Capture the cell that displays the provided text and extract its [X, Y] central coordinate. 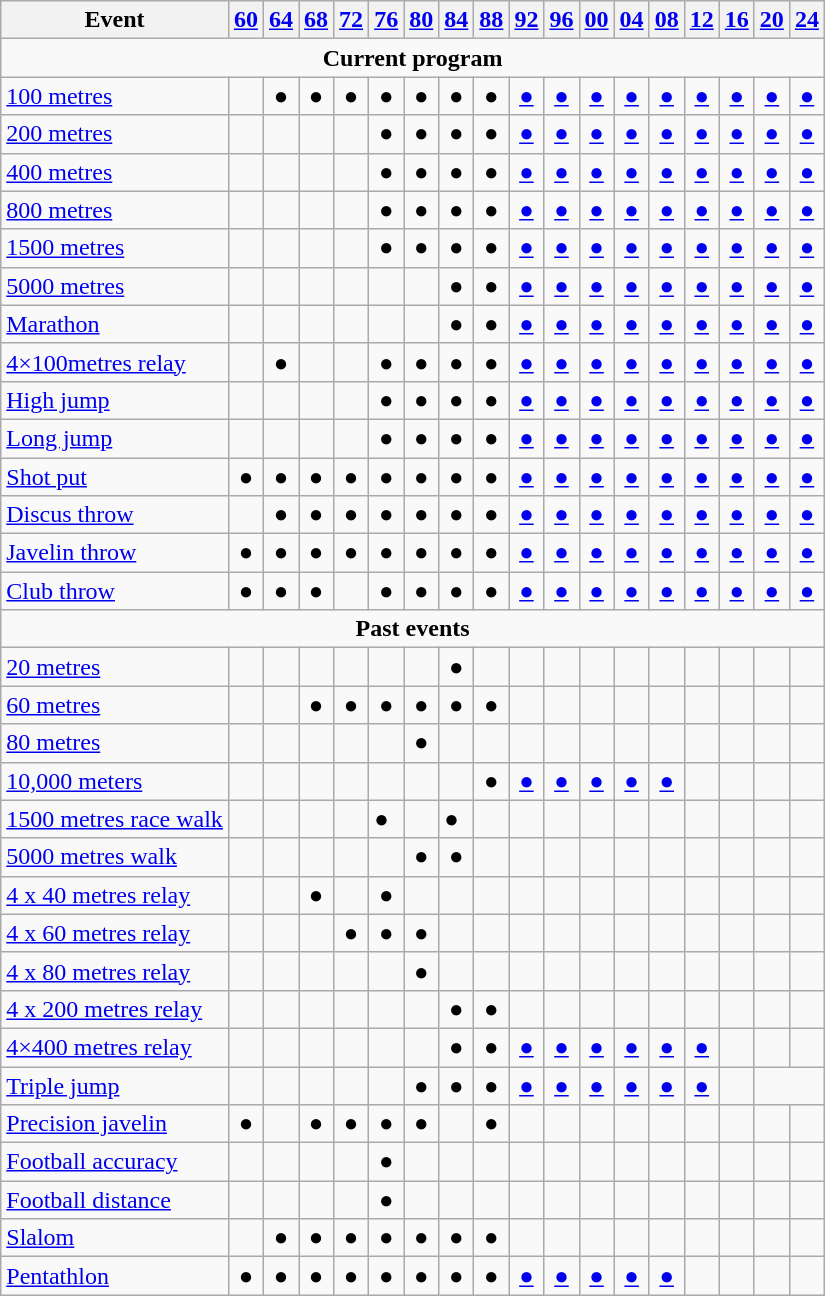
Past events [413, 629]
5000 metres walk [115, 857]
60 [246, 20]
4 x 60 metres relay [115, 933]
24 [806, 20]
Football accuracy [115, 1162]
High jump [115, 400]
200 metres [115, 134]
84 [456, 20]
100 metres [115, 96]
92 [526, 20]
68 [316, 20]
76 [386, 20]
4×400 metres relay [115, 1047]
00 [596, 20]
Shot put [115, 477]
12 [702, 20]
4 x 40 metres relay [115, 895]
96 [562, 20]
1500 metres race walk [115, 819]
10,000 meters [115, 781]
400 metres [115, 172]
1500 metres [115, 248]
4×100metres relay [115, 362]
Marathon [115, 324]
Triple jump [115, 1085]
Discus throw [115, 515]
4 x 80 metres relay [115, 971]
80 metres [115, 743]
800 metres [115, 210]
4 x 200 metres relay [115, 1009]
Event [115, 20]
Long jump [115, 438]
16 [736, 20]
Precision javelin [115, 1124]
80 [422, 20]
60 metres [115, 705]
88 [492, 20]
Pentathlon [115, 1276]
72 [352, 20]
08 [666, 20]
Football distance [115, 1200]
5000 metres [115, 286]
Club throw [115, 591]
Slalom [115, 1238]
04 [632, 20]
Current program [413, 58]
64 [280, 20]
20 [772, 20]
20 metres [115, 667]
Javelin throw [115, 553]
